Extract the [x, y] coordinate from the center of the cell holding the provided text.  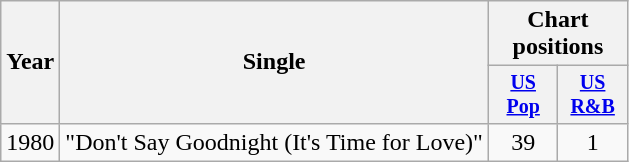
1980 [30, 142]
Year [30, 62]
Chart positions [558, 34]
"Don't Say Goodnight (It's Time for Love)" [274, 142]
39 [522, 142]
1 [592, 142]
Single [274, 62]
USR&B [592, 94]
USPop [522, 94]
